From the cell containing the given text, extract its center point as (x, y) coordinate. 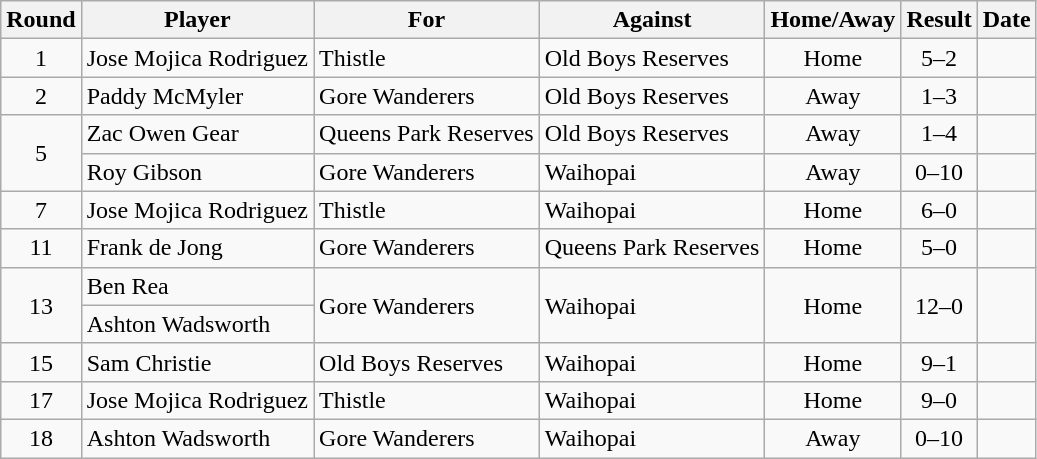
5–0 (939, 248)
Date (1006, 20)
Against (652, 20)
Frank de Jong (197, 248)
5–2 (939, 58)
Paddy McMyler (197, 96)
1 (41, 58)
5 (41, 153)
2 (41, 96)
Sam Christie (197, 362)
Result (939, 20)
7 (41, 210)
6–0 (939, 210)
15 (41, 362)
18 (41, 438)
For (427, 20)
11 (41, 248)
17 (41, 400)
Roy Gibson (197, 172)
Home/Away (833, 20)
Player (197, 20)
1–3 (939, 96)
9–1 (939, 362)
9–0 (939, 400)
Ben Rea (197, 286)
13 (41, 305)
Round (41, 20)
Zac Owen Gear (197, 134)
1–4 (939, 134)
12–0 (939, 305)
